Pinpoint the cell where the given text exists, returning its (X, Y) midpoint coordinate. 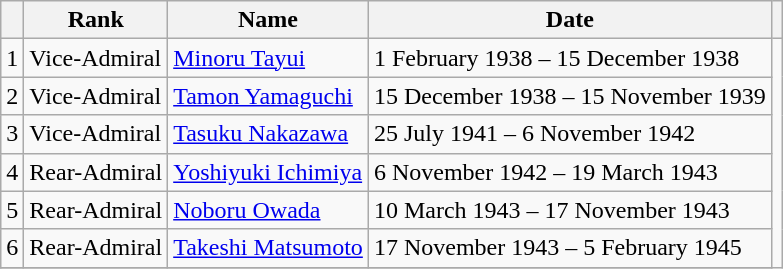
4 (12, 172)
3 (12, 134)
Minoru Tayui (268, 58)
Yoshiyuki Ichimiya (268, 172)
Noboru Owada (268, 210)
2 (12, 96)
6 November 1942 – 19 March 1943 (570, 172)
25 July 1941 – 6 November 1942 (570, 134)
17 November 1943 – 5 February 1945 (570, 248)
15 December 1938 – 15 November 1939 (570, 96)
Tamon Yamaguchi (268, 96)
Name (268, 20)
Takeshi Matsumoto (268, 248)
10 March 1943 – 17 November 1943 (570, 210)
1 February 1938 – 15 December 1938 (570, 58)
5 (12, 210)
Rank (96, 20)
Date (570, 20)
Tasuku Nakazawa (268, 134)
1 (12, 58)
6 (12, 248)
